Return the [X, Y] coordinate for the center point of the cell that contains the specified text.  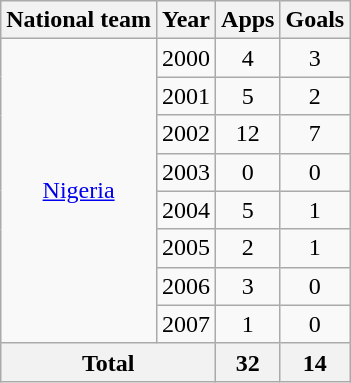
12 [248, 134]
2003 [186, 172]
2007 [186, 324]
4 [248, 58]
Apps [248, 20]
2002 [186, 134]
Goals [315, 20]
14 [315, 362]
7 [315, 134]
2000 [186, 58]
Year [186, 20]
National team [79, 20]
2005 [186, 248]
32 [248, 362]
2006 [186, 286]
2004 [186, 210]
2001 [186, 96]
Total [108, 362]
Nigeria [79, 191]
